Scan for the cell matching the given text and deliver its [x, y] coordinate at center. 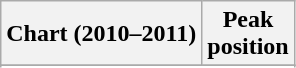
Chart (2010–2011) [102, 34]
Peakposition [248, 34]
